Return the [x, y] coordinate for the center point of the cell that contains the specified text.  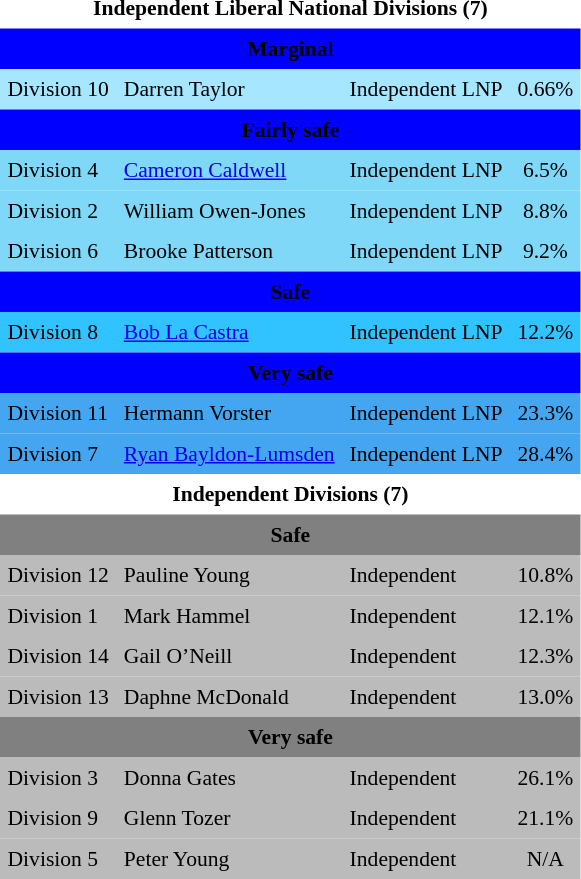
12.3% [546, 656]
N/A [546, 858]
Pauline Young [229, 575]
Division 13 [58, 696]
26.1% [546, 777]
Daphne McDonald [229, 696]
10.8% [546, 575]
Independent Divisions (7) [290, 494]
Ryan Bayldon-Lumsden [229, 453]
Division 4 [58, 170]
Marginal [290, 48]
12.2% [546, 332]
13.0% [546, 696]
Hermann Vorster [229, 413]
9.2% [546, 251]
Mark Hammel [229, 615]
Fairly safe [290, 129]
8.8% [546, 210]
Donna Gates [229, 777]
Division 1 [58, 615]
Division 8 [58, 332]
William Owen-Jones [229, 210]
Brooke Patterson [229, 251]
Division 14 [58, 656]
0.66% [546, 89]
Division 10 [58, 89]
21.1% [546, 818]
Division 5 [58, 858]
Bob La Castra [229, 332]
Darren Taylor [229, 89]
Division 2 [58, 210]
Cameron Caldwell [229, 170]
12.1% [546, 615]
Peter Young [229, 858]
Division 11 [58, 413]
Division 3 [58, 777]
Gail O’Neill [229, 656]
Division 6 [58, 251]
Division 9 [58, 818]
Division 7 [58, 453]
23.3% [546, 413]
Division 12 [58, 575]
Glenn Tozer [229, 818]
28.4% [546, 453]
6.5% [546, 170]
